Find where the given text appears and provide that cell's center as [x, y] coordinate. 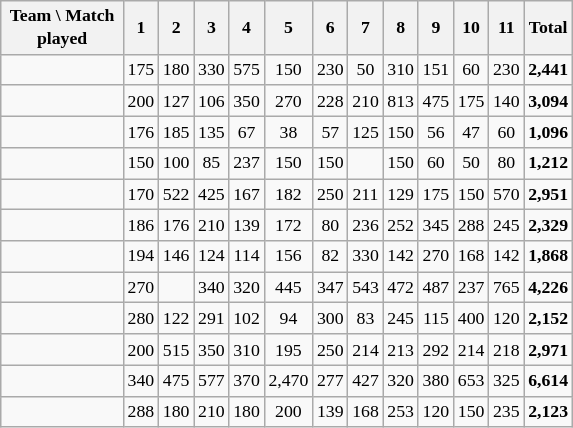
1 [140, 28]
235 [506, 412]
1,212 [548, 162]
156 [288, 256]
325 [506, 380]
236 [366, 226]
7 [366, 28]
2 [176, 28]
345 [436, 226]
Team \ Match played [62, 28]
280 [140, 318]
186 [140, 226]
195 [288, 350]
125 [366, 132]
211 [366, 194]
8 [400, 28]
2,951 [548, 194]
194 [140, 256]
106 [212, 100]
228 [330, 100]
122 [176, 318]
515 [176, 350]
3,094 [548, 100]
213 [400, 350]
2,441 [548, 70]
127 [176, 100]
570 [506, 194]
445 [288, 288]
4 [246, 28]
472 [400, 288]
253 [400, 412]
182 [288, 194]
1,868 [548, 256]
300 [330, 318]
85 [212, 162]
543 [366, 288]
83 [366, 318]
9 [436, 28]
291 [212, 318]
129 [400, 194]
813 [400, 100]
2,123 [548, 412]
2,470 [288, 380]
94 [288, 318]
115 [436, 318]
172 [288, 226]
1,096 [548, 132]
10 [470, 28]
146 [176, 256]
3 [212, 28]
765 [506, 288]
167 [246, 194]
57 [330, 132]
6,614 [548, 380]
5 [288, 28]
135 [212, 132]
575 [246, 70]
2,971 [548, 350]
170 [140, 194]
425 [212, 194]
102 [246, 318]
2,329 [548, 226]
577 [212, 380]
522 [176, 194]
124 [212, 256]
151 [436, 70]
380 [436, 380]
38 [288, 132]
653 [470, 380]
292 [436, 350]
2,152 [548, 318]
6 [330, 28]
347 [330, 288]
82 [330, 256]
100 [176, 162]
370 [246, 380]
56 [436, 132]
Total [548, 28]
400 [470, 318]
114 [246, 256]
218 [506, 350]
11 [506, 28]
140 [506, 100]
47 [470, 132]
185 [176, 132]
252 [400, 226]
487 [436, 288]
427 [366, 380]
67 [246, 132]
277 [330, 380]
4,226 [548, 288]
